Search for the cell housing the specified text and yield its [X, Y] center coordinate. 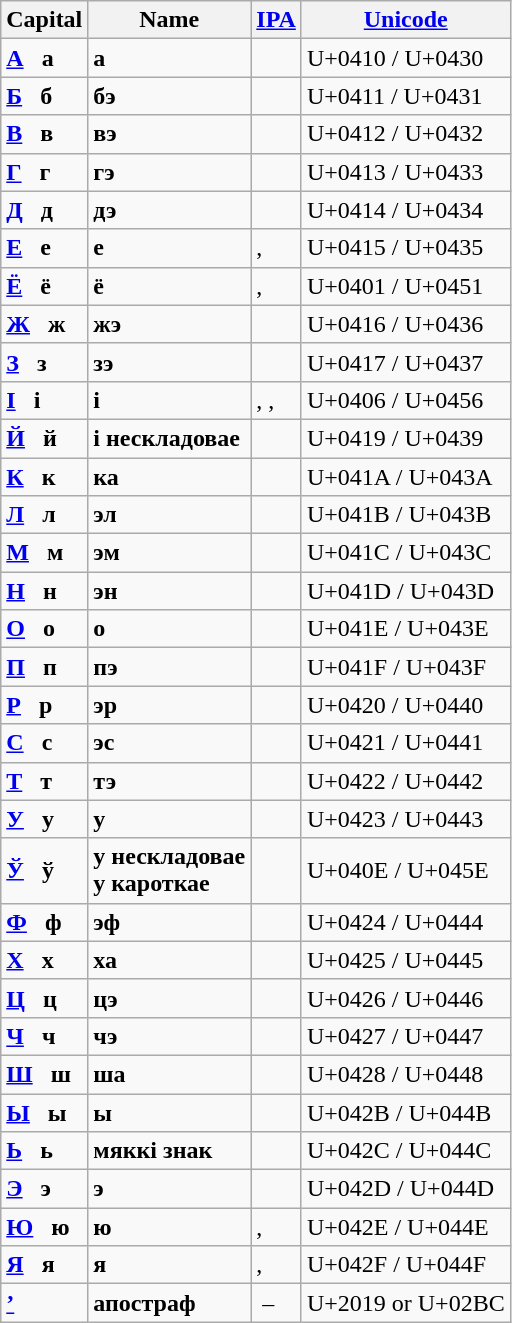
U+0424 / U+0444 [406, 922]
Ч ч [44, 1036]
Ю ю [44, 1227]
ё [170, 286]
зэ [170, 362]
Ф ф [44, 922]
U+0415 / U+0435 [406, 248]
U+042F / U+044F [406, 1265]
і [170, 400]
у нескладовае у кароткае [170, 870]
мяккі знак [170, 1151]
U+0417 / U+0437 [406, 362]
Х х [44, 960]
U+0401 / U+0451 [406, 286]
U+041B / U+043B [406, 515]
U+041D / U+043D [406, 591]
П п [44, 667]
Ж ж [44, 324]
U+040E / U+045E [406, 870]
дэ [170, 210]
Н н [44, 591]
цэ [170, 998]
У у [44, 819]
эф [170, 922]
бэ [170, 96]
Name [170, 20]
В в [44, 134]
U+0419 / U+0439 [406, 438]
U+042C / U+044C [406, 1151]
U+0427 / U+0447 [406, 1036]
ка [170, 477]
гэ [170, 172]
Ш ш [44, 1074]
ха [170, 960]
эл [170, 515]
Г г [44, 172]
О о [44, 629]
о [170, 629]
Ц ц [44, 998]
U+0426 / U+0446 [406, 998]
U+0420 / U+0440 [406, 705]
Т т [44, 781]
U+0414 / U+0434 [406, 210]
я [170, 1265]
U+0411 / U+0431 [406, 96]
Unicode [406, 20]
U+0428 / U+0448 [406, 1074]
U+0423 / U+0443 [406, 819]
U+2019 or U+02BC [406, 1303]
е [170, 248]
– [276, 1303]
Э э [44, 1189]
IPA [276, 20]
U+0412 / U+0432 [406, 134]
U+0413 / U+0433 [406, 172]
Б б [44, 96]
Р р [44, 705]
ша [170, 1074]
а [170, 58]
З з [44, 362]
пэ [170, 667]
, , [276, 400]
U+0410 / U+0430 [406, 58]
К к [44, 477]
жэ [170, 324]
І і [44, 400]
’ [44, 1303]
Ь ь [44, 1151]
Ы ы [44, 1113]
эр [170, 705]
U+041A / U+043A [406, 477]
U+041F / U+043F [406, 667]
Й й [44, 438]
чэ [170, 1036]
U+0422 / U+0442 [406, 781]
ю [170, 1227]
вэ [170, 134]
эм [170, 553]
U+042E / U+044E [406, 1227]
U+042B / U+044B [406, 1113]
тэ [170, 781]
у [170, 819]
Ё ё [44, 286]
U+0406 / U+0456 [406, 400]
А а [44, 58]
і нескладовае [170, 438]
Д д [44, 210]
эн [170, 591]
эс [170, 743]
э [170, 1189]
Ў ў [44, 870]
U+042D / U+044D [406, 1189]
U+0425 / U+0445 [406, 960]
ы [170, 1113]
М м [44, 553]
U+0416 / U+0436 [406, 324]
Е е [44, 248]
Capital [44, 20]
С с [44, 743]
Л л [44, 515]
U+041E / U+043E [406, 629]
U+041C / U+043C [406, 553]
апостраф [170, 1303]
U+0421 / U+0441 [406, 743]
Я я [44, 1265]
